Locate the cell with the specified text and output its [x, y] center coordinate. 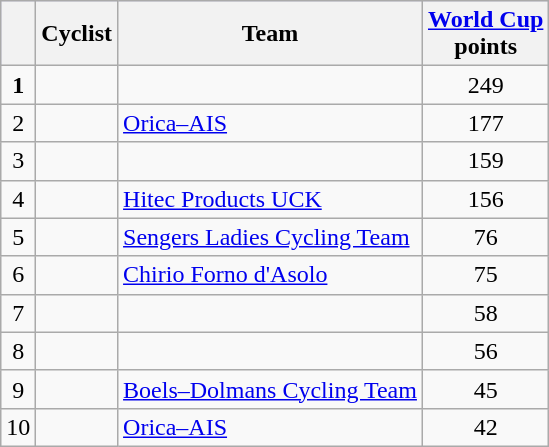
56 [485, 351]
156 [485, 199]
75 [485, 275]
45 [485, 389]
76 [485, 237]
2 [18, 123]
3 [18, 161]
58 [485, 313]
6 [18, 275]
5 [18, 237]
42 [485, 427]
177 [485, 123]
7 [18, 313]
1 [18, 85]
Hitec Products UCK [270, 199]
4 [18, 199]
10 [18, 427]
8 [18, 351]
249 [485, 85]
Team [270, 34]
159 [485, 161]
Boels–Dolmans Cycling Team [270, 389]
Chirio Forno d'Asolo [270, 275]
Cyclist [77, 34]
Sengers Ladies Cycling Team [270, 237]
9 [18, 389]
World Cuppoints [485, 34]
